Scan for the cell matching the given text and deliver its [x, y] coordinate at center. 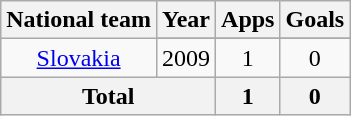
2009 [186, 58]
Year [186, 20]
Total [108, 96]
Apps [248, 20]
Goals [315, 20]
National team [79, 20]
Slovakia [79, 58]
